Scan for the cell matching the given text and deliver its (X, Y) coordinate at center. 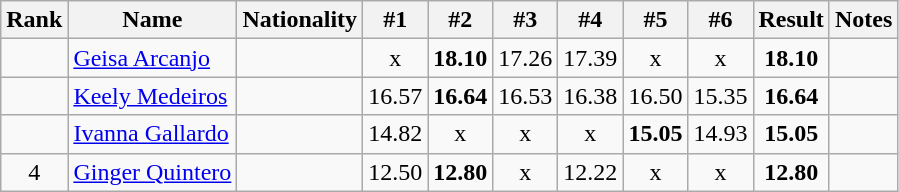
Notes (863, 20)
16.38 (590, 96)
16.53 (526, 96)
Rank (34, 20)
#3 (526, 20)
Ginger Quintero (152, 172)
14.93 (720, 134)
Name (152, 20)
Ivanna Gallardo (152, 134)
15.35 (720, 96)
Result (791, 20)
#5 (656, 20)
4 (34, 172)
Keely Medeiros (152, 96)
#1 (396, 20)
17.39 (590, 58)
12.50 (396, 172)
16.50 (656, 96)
17.26 (526, 58)
#6 (720, 20)
16.57 (396, 96)
14.82 (396, 134)
Geisa Arcanjo (152, 58)
12.22 (590, 172)
#4 (590, 20)
Nationality (300, 20)
#2 (460, 20)
